Find where the given text appears and provide that cell's center as (x, y) coordinate. 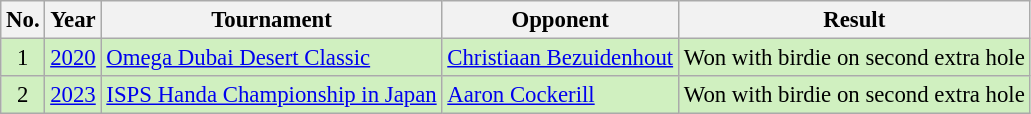
Aaron Cockerill (560, 95)
Christiaan Bezuidenhout (560, 58)
Tournament (272, 20)
ISPS Handa Championship in Japan (272, 95)
2023 (73, 95)
1 (23, 58)
2020 (73, 58)
Year (73, 20)
Omega Dubai Desert Classic (272, 58)
2 (23, 95)
Result (854, 20)
No. (23, 20)
Opponent (560, 20)
